Search for the cell housing the specified text and yield its [X, Y] center coordinate. 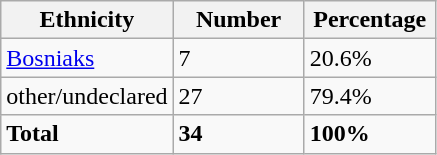
Total [87, 134]
20.6% [370, 58]
7 [238, 58]
Percentage [370, 20]
100% [370, 134]
Bosniaks [87, 58]
27 [238, 96]
34 [238, 134]
other/undeclared [87, 96]
Ethnicity [87, 20]
79.4% [370, 96]
Number [238, 20]
